Identify which cell holds the provided text, then report its [X, Y] central coordinate. 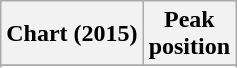
Peakposition [189, 34]
Chart (2015) [72, 34]
